Capture the cell that displays the provided text and extract its [x, y] central coordinate. 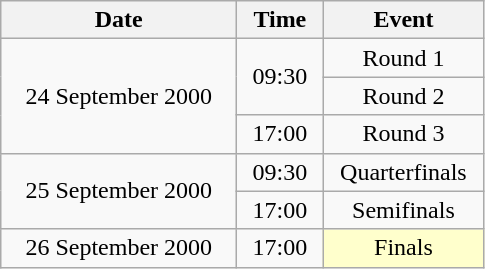
Round 3 [404, 134]
Finals [404, 248]
Quarterfinals [404, 172]
Time [280, 20]
Event [404, 20]
Semifinals [404, 210]
25 September 2000 [119, 191]
Date [119, 20]
Round 1 [404, 58]
26 September 2000 [119, 248]
Round 2 [404, 96]
24 September 2000 [119, 96]
